From the cell containing the given text, extract its center point as (x, y) coordinate. 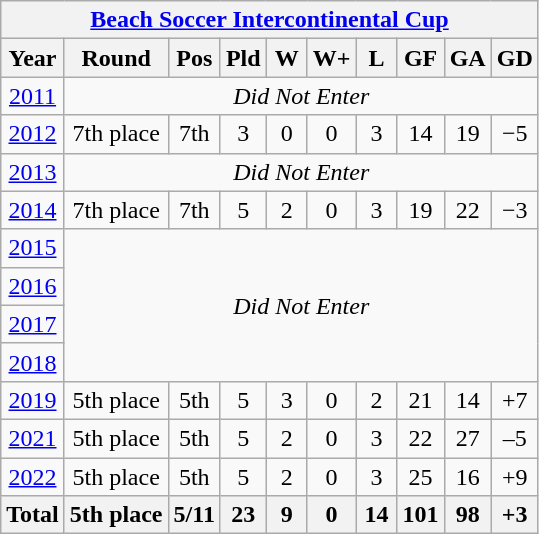
+3 (514, 515)
GD (514, 58)
W (286, 58)
2011 (33, 96)
5/11 (194, 515)
27 (468, 438)
2019 (33, 400)
–5 (514, 438)
Total (33, 515)
25 (420, 477)
16 (468, 477)
2014 (33, 210)
+9 (514, 477)
98 (468, 515)
9 (286, 515)
2018 (33, 362)
Beach Soccer Intercontinental Cup (270, 20)
2012 (33, 134)
−5 (514, 134)
Pld (243, 58)
Pos (194, 58)
−3 (514, 210)
2022 (33, 477)
L (376, 58)
21 (420, 400)
2021 (33, 438)
2017 (33, 324)
W+ (332, 58)
GF (420, 58)
101 (420, 515)
2016 (33, 286)
Round (116, 58)
Year (33, 58)
GA (468, 58)
2015 (33, 248)
+7 (514, 400)
2013 (33, 172)
23 (243, 515)
